Detect which cell encompasses the target text, then output its [X, Y] center coordinate. 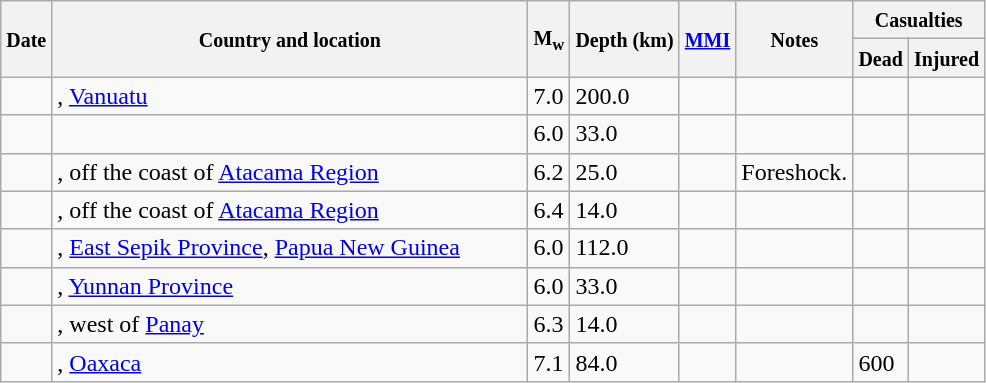
112.0 [624, 248]
6.4 [549, 210]
Dead [881, 58]
Notes [794, 39]
, Yunnan Province [290, 286]
Depth (km) [624, 39]
600 [881, 362]
Mw [549, 39]
Date [26, 39]
Foreshock. [794, 172]
7.0 [549, 96]
6.3 [549, 324]
Country and location [290, 39]
Casualties [919, 20]
, East Sepik Province, Papua New Guinea [290, 248]
6.2 [549, 172]
, Vanuatu [290, 96]
7.1 [549, 362]
Injured [946, 58]
200.0 [624, 96]
, Oaxaca [290, 362]
MMI [708, 39]
25.0 [624, 172]
84.0 [624, 362]
, west of Panay [290, 324]
